Provide the (X, Y) coordinate of the cell's center where the given text is located.  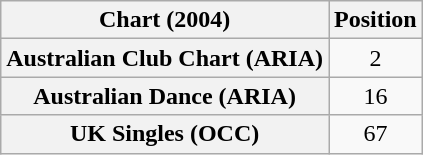
67 (375, 134)
UK Singles (OCC) (165, 134)
Australian Dance (ARIA) (165, 96)
Position (375, 20)
Chart (2004) (165, 20)
Australian Club Chart (ARIA) (165, 58)
16 (375, 96)
2 (375, 58)
